Search for the cell housing the specified text and yield its [X, Y] center coordinate. 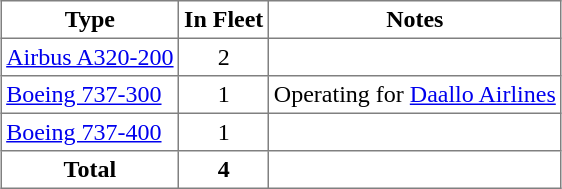
Total [90, 170]
2 [224, 57]
Boeing 737-300 [90, 95]
Boeing 737-400 [90, 132]
Notes [415, 20]
Type [90, 20]
4 [224, 170]
Airbus A320-200 [90, 57]
In Fleet [224, 20]
Operating for Daallo Airlines [415, 95]
